Pinpoint the cell where the given text exists, returning its (x, y) midpoint coordinate. 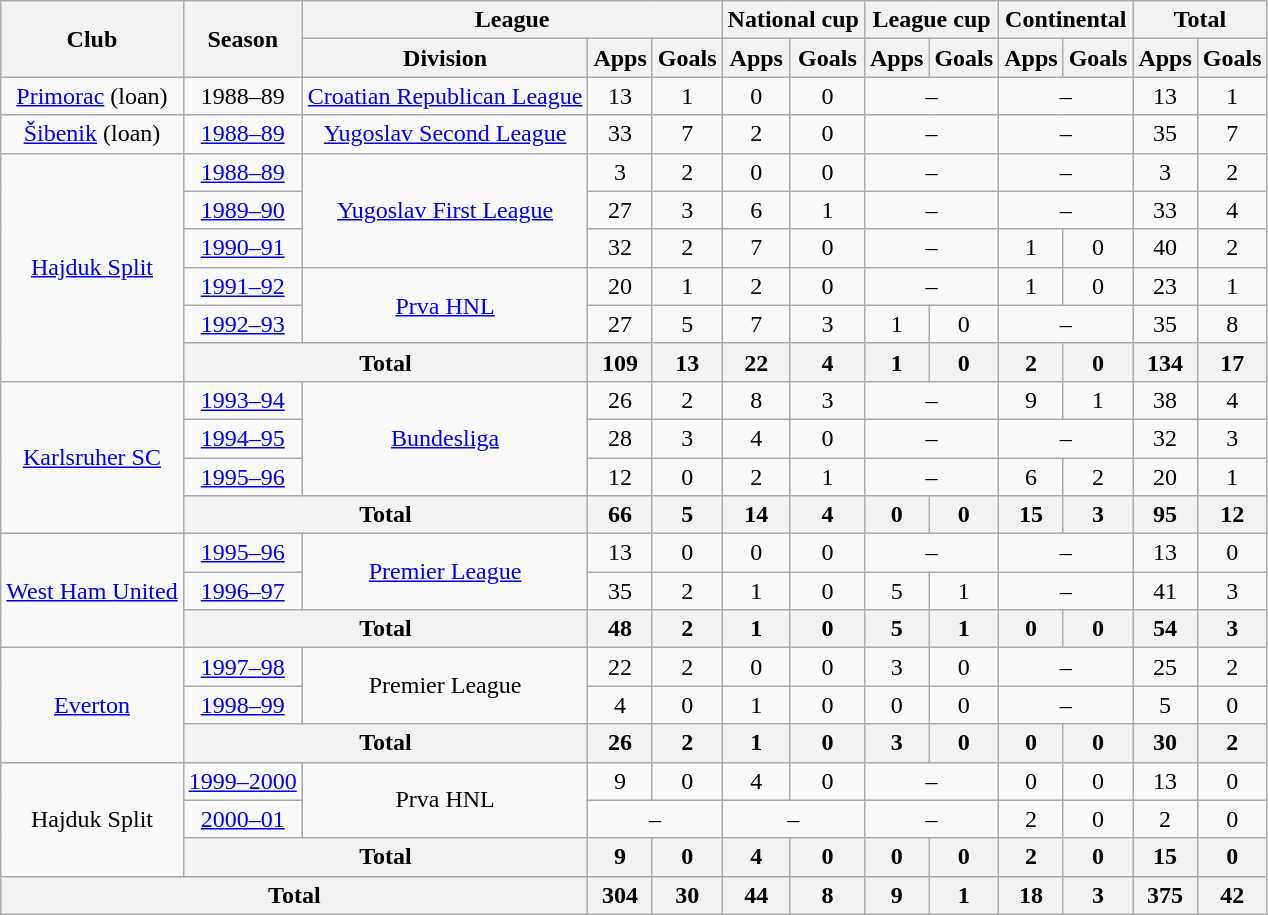
66 (620, 515)
17 (1232, 362)
Everton (92, 705)
Karlsruher SC (92, 457)
1991–92 (242, 286)
Bundesliga (445, 438)
28 (620, 438)
54 (1165, 629)
109 (620, 362)
Season (242, 39)
44 (756, 895)
18 (1031, 895)
Yugoslav Second League (445, 134)
1993–94 (242, 400)
1997–98 (242, 667)
Croatian Republican League (445, 96)
Division (445, 58)
48 (620, 629)
Club (92, 39)
14 (756, 515)
375 (1165, 895)
95 (1165, 515)
National cup (793, 20)
1994–95 (242, 438)
League cup (931, 20)
41 (1165, 591)
1996–97 (242, 591)
42 (1232, 895)
23 (1165, 286)
Primorac (loan) (92, 96)
2000–01 (242, 819)
League (512, 20)
1989–90 (242, 210)
25 (1165, 667)
1999–2000 (242, 781)
Šibenik (loan) (92, 134)
304 (620, 895)
Continental (1066, 20)
38 (1165, 400)
1998–99 (242, 705)
1992–93 (242, 324)
40 (1165, 248)
1990–91 (242, 248)
134 (1165, 362)
West Ham United (92, 591)
Yugoslav First League (445, 210)
